Pinpoint the cell where the given text exists, returning its [X, Y] midpoint coordinate. 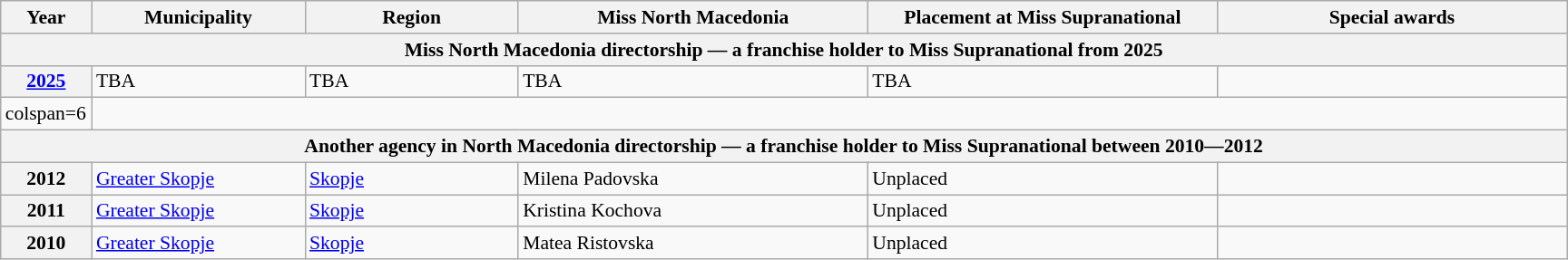
Miss North Macedonia directorship — a franchise holder to Miss Supranational from 2025 [784, 50]
2012 [46, 178]
Kristina Kochova [693, 211]
Year [46, 17]
Milena Padovska [693, 178]
Miss North Macedonia [693, 17]
Special awards [1392, 17]
Region [412, 17]
2010 [46, 244]
Municipality [198, 17]
2025 [46, 82]
2011 [46, 211]
Matea Ristovska [693, 244]
Another agency in North Macedonia directorship — a franchise holder to Miss Supranational between 2010―2012 [784, 147]
colspan=6 [46, 114]
Placement at Miss Supranational [1042, 17]
